For the text-containing cell, return its midpoint in (x, y) coordinate format. 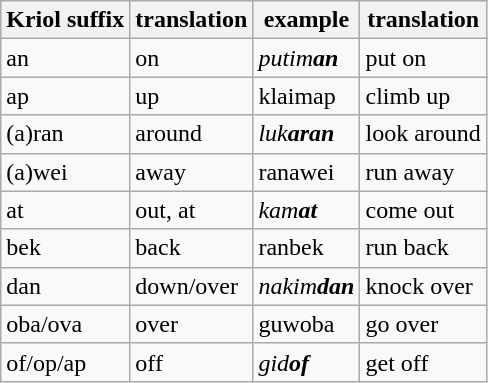
over (192, 324)
out, at (192, 210)
run away (423, 172)
an (66, 58)
down/over (192, 286)
bek (66, 248)
dan (66, 286)
oba/ova (66, 324)
around (192, 134)
(a)wei (66, 172)
putiman (306, 58)
run back (423, 248)
Kriol suffix (66, 20)
at (66, 210)
climb up (423, 96)
on (192, 58)
gidof (306, 362)
guwoba (306, 324)
get off (423, 362)
look around (423, 134)
off (192, 362)
up (192, 96)
kamat (306, 210)
knock over (423, 286)
ranawei (306, 172)
example (306, 20)
ranbek (306, 248)
klaimap (306, 96)
put on (423, 58)
back (192, 248)
lukaran (306, 134)
ap (66, 96)
away (192, 172)
nakimdan (306, 286)
(a)ran (66, 134)
go over (423, 324)
come out (423, 210)
of/op/ap (66, 362)
